Search for the cell housing the specified text and yield its [x, y] center coordinate. 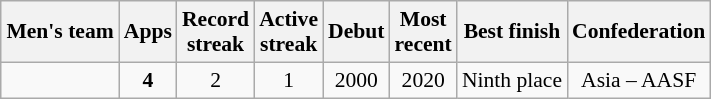
Mostrecent [424, 32]
2000 [356, 80]
4 [148, 80]
Apps [148, 32]
Activestreak [288, 32]
Debut [356, 32]
Confederation [638, 32]
2 [216, 80]
Recordstreak [216, 32]
2020 [424, 80]
Ninth place [512, 80]
Asia – AASF [638, 80]
Men's team [60, 32]
Best finish [512, 32]
1 [288, 80]
